Search for the cell housing the specified text and yield its [x, y] center coordinate. 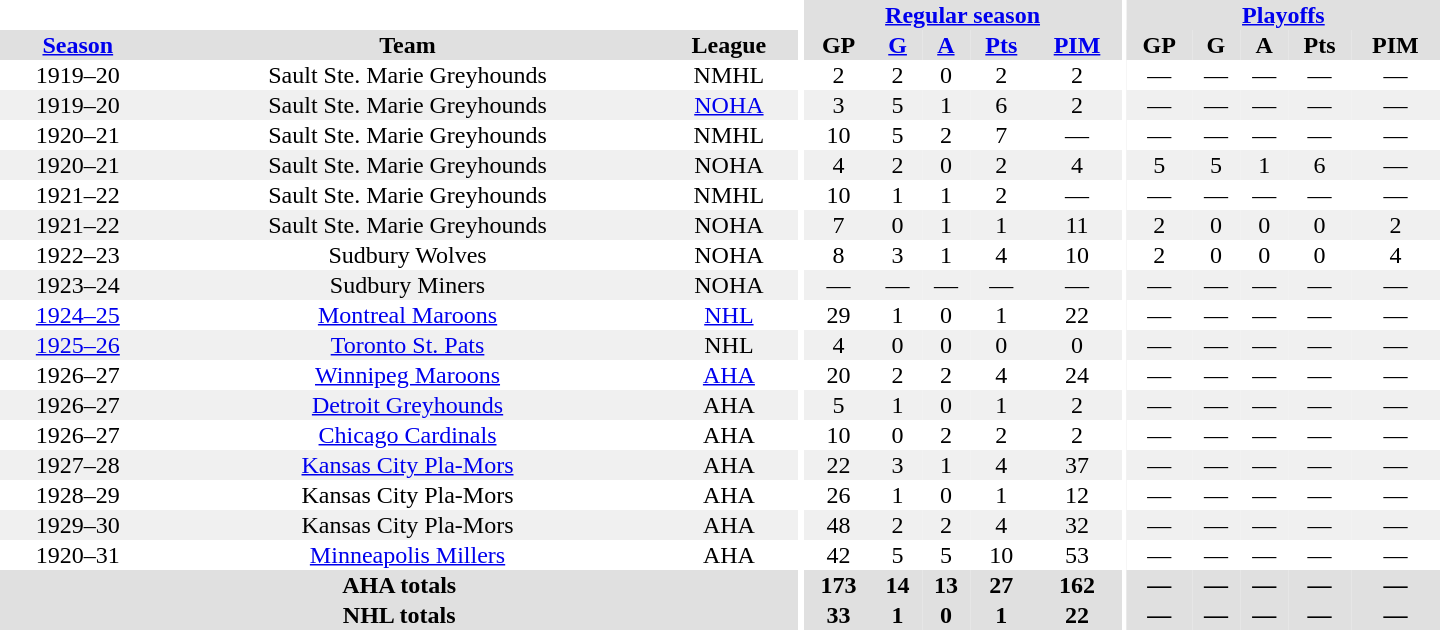
Sudbury Wolves [408, 255]
53 [1078, 555]
Toronto St. Pats [408, 345]
173 [839, 585]
26 [839, 495]
1922–23 [78, 255]
11 [1078, 225]
20 [839, 375]
162 [1078, 585]
AHA totals [399, 585]
33 [839, 615]
Regular season [963, 15]
Detroit Greyhounds [408, 405]
29 [839, 315]
Winnipeg Maroons [408, 375]
Season [78, 45]
1923–24 [78, 285]
14 [897, 585]
24 [1078, 375]
League [728, 45]
42 [839, 555]
27 [1002, 585]
1924–25 [78, 315]
NHL totals [399, 615]
13 [946, 585]
32 [1078, 525]
Team [408, 45]
48 [839, 525]
8 [839, 255]
Montreal Maroons [408, 315]
Sudbury Miners [408, 285]
1928–29 [78, 495]
12 [1078, 495]
Playoffs [1284, 15]
Chicago Cardinals [408, 435]
1925–26 [78, 345]
37 [1078, 465]
1920–31 [78, 555]
1927–28 [78, 465]
Minneapolis Millers [408, 555]
1929–30 [78, 525]
